Search for the cell housing the specified text and yield its (X, Y) center coordinate. 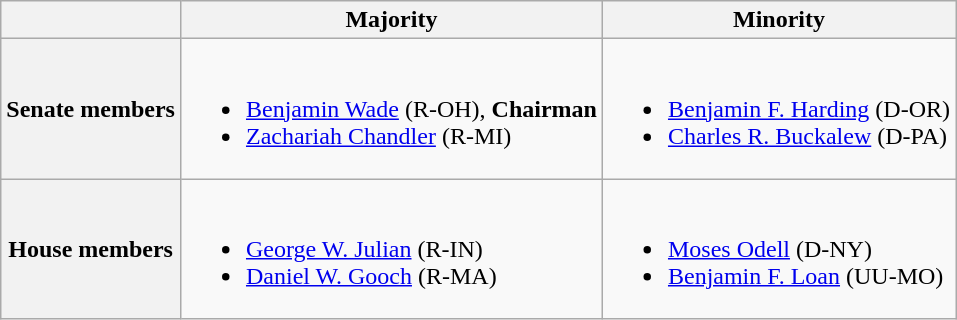
Majority (391, 20)
Moses Odell (D-NY)Benjamin F. Loan (UU-MO) (778, 249)
Benjamin Wade (R-OH), ChairmanZachariah Chandler (R-MI) (391, 109)
Senate members (91, 109)
George W. Julian (R-IN)Daniel W. Gooch (R-MA) (391, 249)
Minority (778, 20)
Benjamin F. Harding (D-OR)Charles R. Buckalew (D-PA) (778, 109)
House members (91, 249)
